Pinpoint the cell where the given text exists, returning its [x, y] midpoint coordinate. 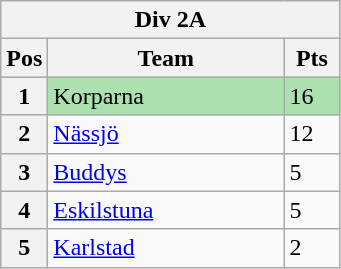
3 [24, 172]
Team [166, 58]
4 [24, 210]
Pos [24, 58]
Eskilstuna [166, 210]
16 [312, 96]
Nässjö [166, 134]
Pts [312, 58]
Buddys [166, 172]
Karlstad [166, 248]
12 [312, 134]
Korparna [166, 96]
1 [24, 96]
Div 2A [170, 20]
